From the cell containing the given text, extract its center point as [x, y] coordinate. 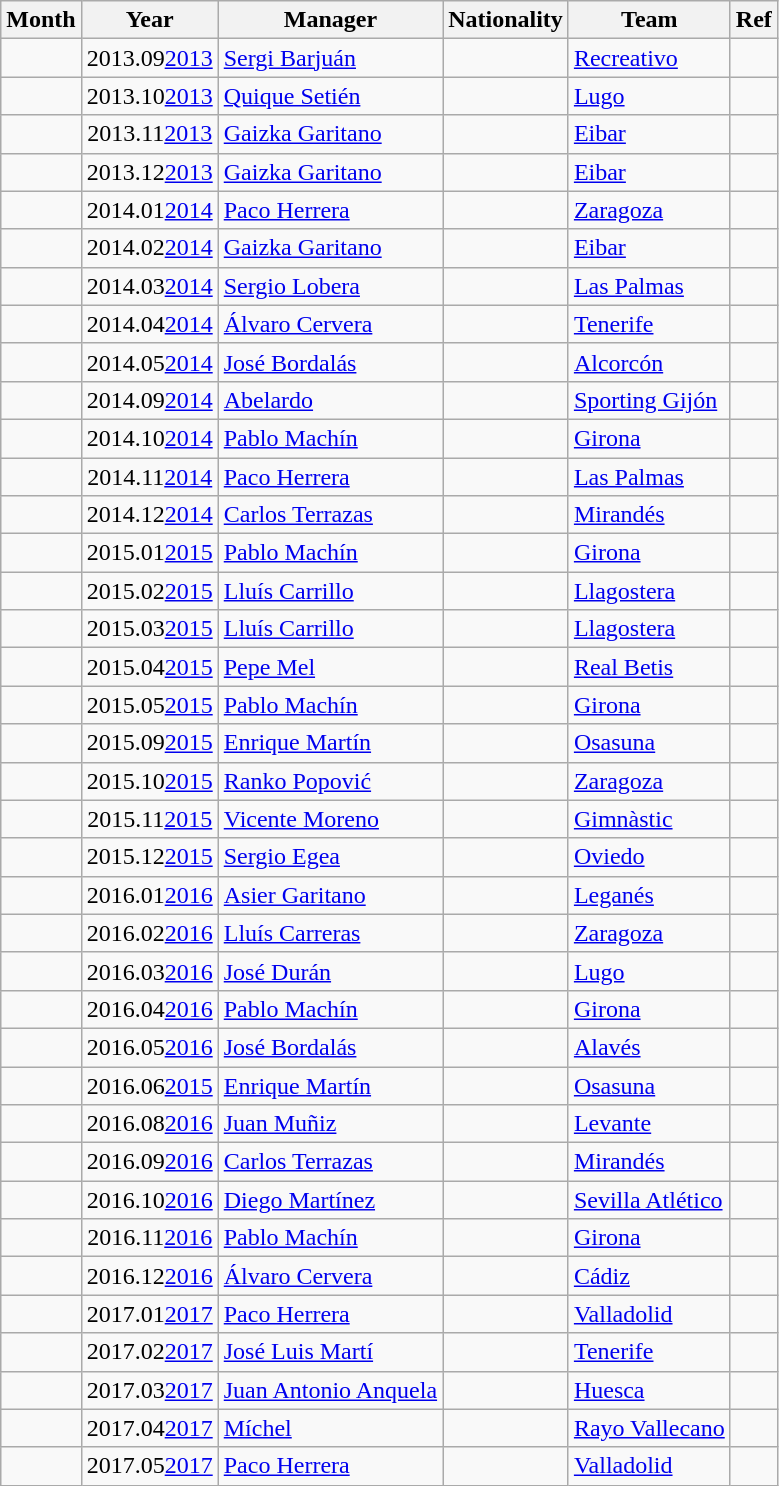
Sergio Egea [330, 857]
Sergi Barjuán [330, 58]
Lluís Carreras [330, 933]
Juan Muñiz [330, 1124]
Juan Antonio Anquela [330, 1390]
Asier Garitano [330, 895]
2016.022016 [150, 933]
Huesca [649, 1390]
2014.052014 [150, 362]
2014.112014 [150, 477]
2013.102013 [150, 96]
Nationality [506, 20]
2015.122015 [150, 857]
2016.052016 [150, 1047]
2016.032016 [150, 971]
Recreativo [649, 58]
2014.032014 [150, 286]
Oviedo [649, 857]
Abelardo [330, 400]
2014.042014 [150, 324]
Team [649, 20]
Gimnàstic [649, 819]
Levante [649, 1124]
2013.112013 [150, 134]
Ranko Popović [330, 781]
2016.102016 [150, 1200]
2015.102015 [150, 781]
2015.022015 [150, 591]
2015.012015 [150, 553]
2015.042015 [150, 667]
Diego Martínez [330, 1200]
2016.012016 [150, 895]
Cádiz [649, 1276]
José Durán [330, 971]
Quique Setién [330, 96]
2016.092016 [150, 1162]
Leganés [649, 895]
2017.022017 [150, 1352]
Alavés [649, 1047]
Month [41, 20]
2016.042016 [150, 1009]
2017.012017 [150, 1314]
2014.092014 [150, 400]
Sevilla Atlético [649, 1200]
Ref [754, 20]
2013.092013 [150, 58]
2015.092015 [150, 743]
2014.012014 [150, 210]
Alcorcón [649, 362]
2013.122013 [150, 172]
2017.032017 [150, 1390]
Manager [330, 20]
2014.122014 [150, 515]
2016.082016 [150, 1124]
2016.122016 [150, 1276]
Vicente Moreno [330, 819]
Sporting Gijón [649, 400]
Real Betis [649, 667]
2016.112016 [150, 1238]
2017.052017 [150, 1466]
Míchel [330, 1428]
2017.042017 [150, 1428]
2014.102014 [150, 438]
Year [150, 20]
2015.052015 [150, 705]
2014.022014 [150, 248]
José Luis Martí [330, 1352]
2016.062015 [150, 1085]
Pepe Mel [330, 667]
Sergio Lobera [330, 286]
2015.032015 [150, 629]
Rayo Vallecano [649, 1428]
2015.112015 [150, 819]
